Pinpoint the cell where the given text exists, returning its (x, y) midpoint coordinate. 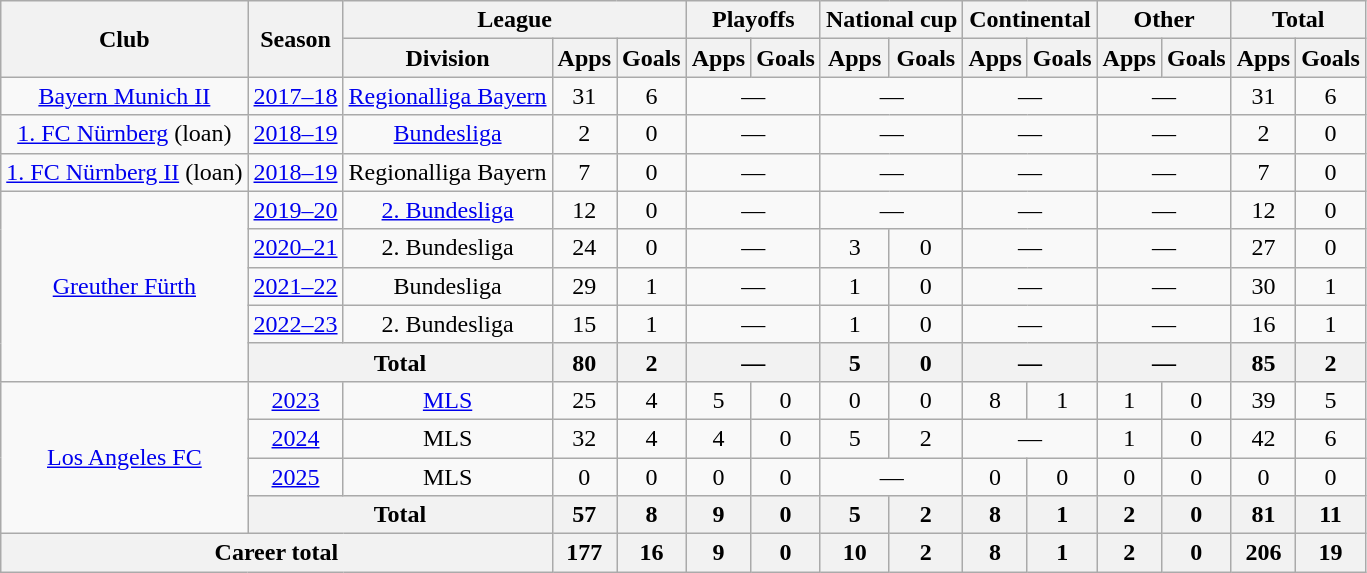
81 (1263, 515)
27 (1263, 248)
Bayern Munich II (124, 96)
2017–18 (296, 96)
2022–23 (296, 324)
2021–22 (296, 286)
Continental (1030, 20)
177 (584, 553)
1. FC Nürnberg (loan) (124, 134)
Season (296, 39)
2025 (296, 477)
19 (1331, 553)
3 (854, 248)
Career total (276, 553)
Division (448, 58)
11 (1331, 515)
42 (1263, 438)
39 (1263, 400)
Club (124, 39)
10 (854, 553)
League (514, 20)
25 (584, 400)
Los Angeles FC (124, 457)
National cup (891, 20)
Greuther Fürth (124, 286)
Other (1164, 20)
2024 (296, 438)
29 (584, 286)
24 (584, 248)
80 (584, 362)
2019–20 (296, 210)
2020–21 (296, 248)
1. FC Nürnberg II (loan) (124, 172)
85 (1263, 362)
Playoffs (753, 20)
57 (584, 515)
15 (584, 324)
206 (1263, 553)
30 (1263, 286)
32 (584, 438)
2023 (296, 400)
